For the text-containing cell, return its midpoint in (X, Y) coordinate format. 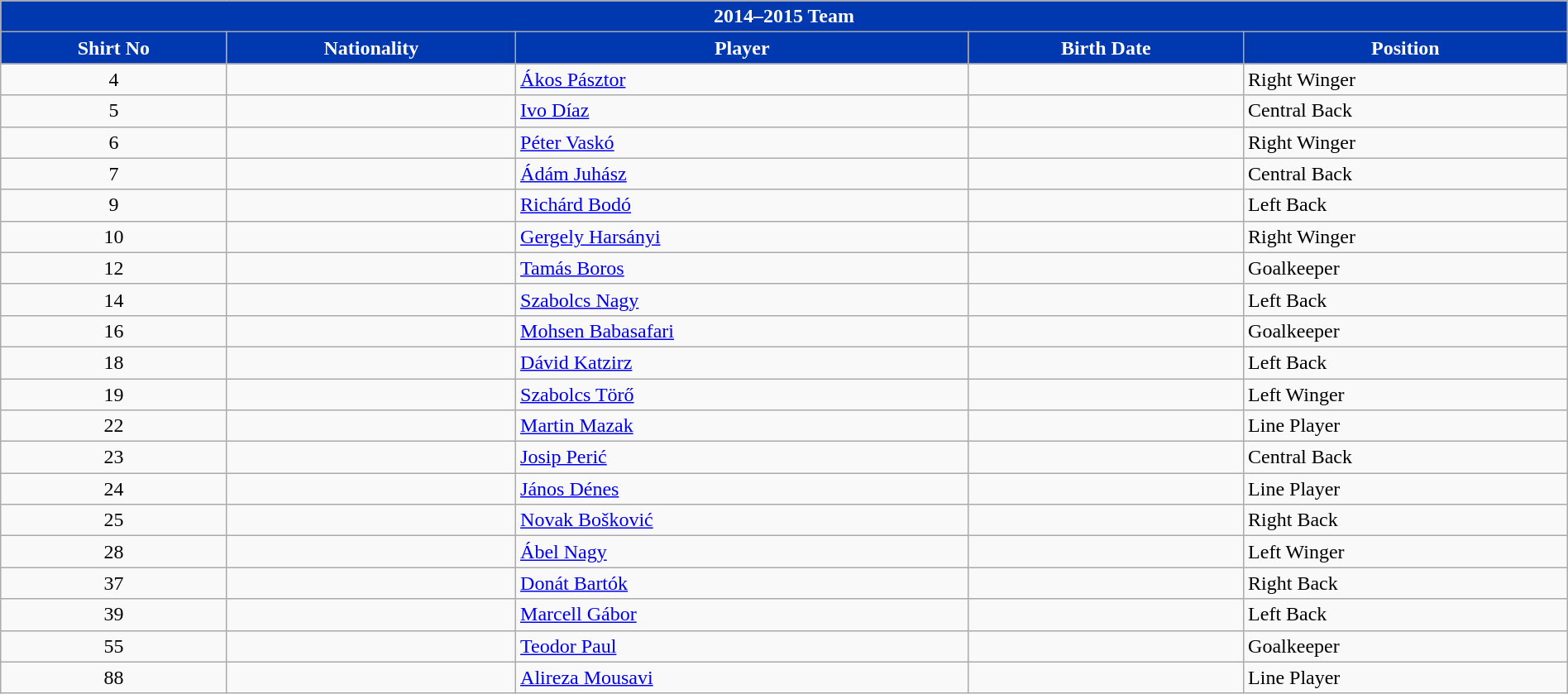
Ádám Juhász (743, 174)
4 (114, 79)
Péter Vaskó (743, 142)
Shirt No (114, 48)
7 (114, 174)
Ábel Nagy (743, 552)
18 (114, 362)
88 (114, 677)
9 (114, 205)
5 (114, 111)
2014–2015 Team (784, 17)
Szabolcs Törő (743, 395)
Teodor Paul (743, 646)
Player (743, 48)
28 (114, 552)
Josip Perić (743, 457)
Ákos Pásztor (743, 79)
Ivo Díaz (743, 111)
37 (114, 583)
24 (114, 489)
Birth Date (1107, 48)
Donát Bartók (743, 583)
Szabolcs Nagy (743, 299)
Richárd Bodó (743, 205)
55 (114, 646)
16 (114, 331)
Position (1406, 48)
Nationality (370, 48)
Tamás Boros (743, 268)
25 (114, 520)
Mohsen Babasafari (743, 331)
19 (114, 395)
10 (114, 237)
12 (114, 268)
6 (114, 142)
39 (114, 615)
14 (114, 299)
János Dénes (743, 489)
Gergely Harsányi (743, 237)
Novak Bošković (743, 520)
22 (114, 426)
Alireza Mousavi (743, 677)
23 (114, 457)
Dávid Katzirz (743, 362)
Marcell Gábor (743, 615)
Martin Mazak (743, 426)
